Search for the cell housing the specified text and yield its [X, Y] center coordinate. 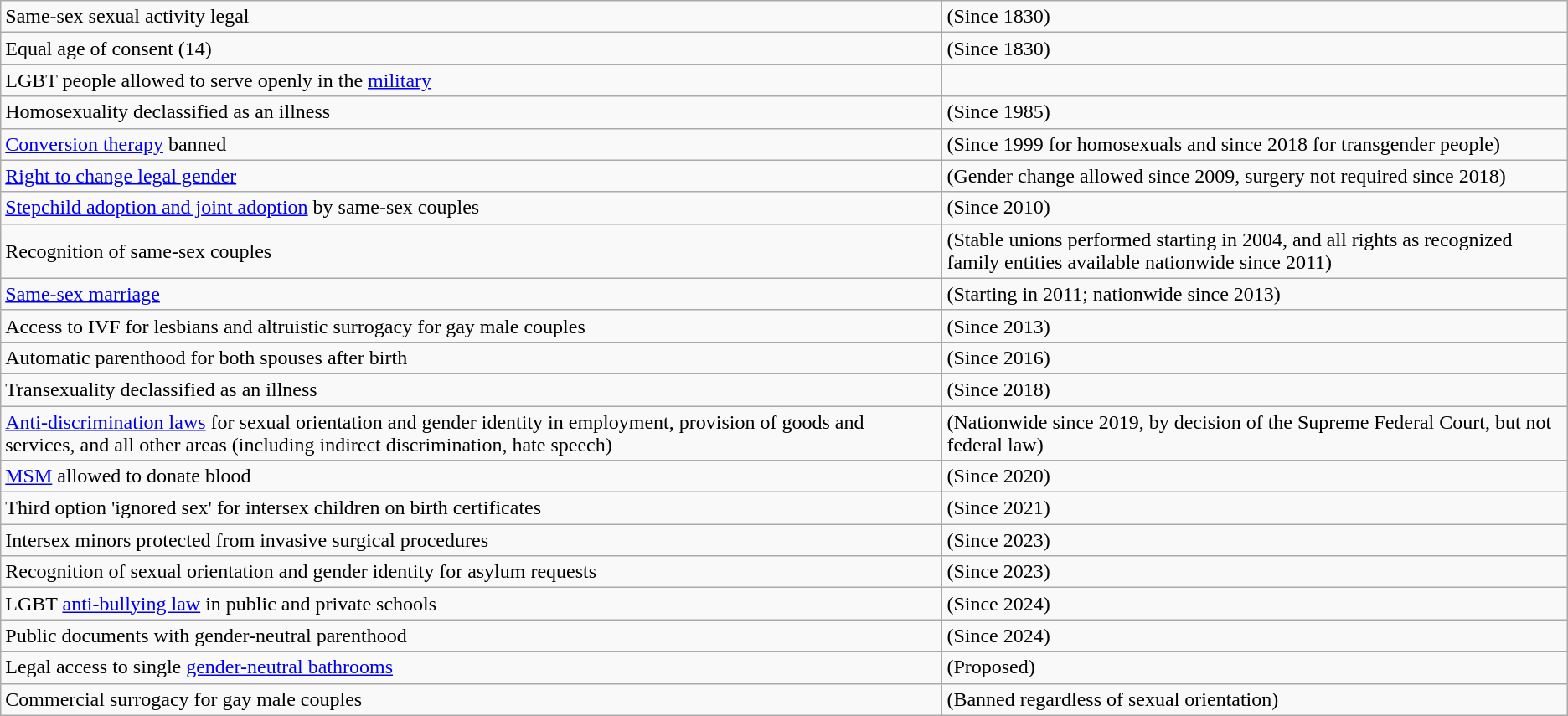
LGBT people allowed to serve openly in the military [472, 80]
Recognition of sexual orientation and gender identity for asylum requests [472, 572]
Homosexuality declassified as an illness [472, 112]
Legal access to single gender-neutral bathrooms [472, 667]
Access to IVF for lesbians and altruistic surrogacy for gay male couples [472, 326]
Transexuality declassified as an illness [472, 389]
(Since 2020) [1255, 476]
(Since 1985) [1255, 112]
(Nationwide since 2019, by decision of the Supreme Federal Court, but not federal law) [1255, 432]
Conversion therapy banned [472, 144]
Intersex minors protected from invasive surgical procedures [472, 540]
(Gender change allowed since 2009, surgery not required since 2018) [1255, 176]
Same-sex sexual activity legal [472, 17]
(Since 2018) [1255, 389]
(Proposed) [1255, 667]
Right to change legal gender [472, 176]
(Since 2021) [1255, 508]
Equal age of consent (14) [472, 49]
Recognition of same-sex couples [472, 251]
(Since 1999 for homosexuals and since 2018 for transgender people) [1255, 144]
Same-sex marriage [472, 294]
(Starting in 2011; nationwide since 2013) [1255, 294]
(Since 2016) [1255, 358]
Public documents with gender-neutral parenthood [472, 636]
LGBT anti-bullying law in public and private schools [472, 604]
Third option 'ignored sex' for intersex children on birth certificates [472, 508]
(Banned regardless of sexual orientation) [1255, 699]
(Since 2010) [1255, 208]
Commercial surrogacy for gay male couples [472, 699]
(Since 2013) [1255, 326]
Automatic parenthood for both spouses after birth [472, 358]
Stepchild adoption and joint adoption by same-sex couples [472, 208]
(Stable unions performed starting in 2004, and all rights as recognized family entities available nationwide since 2011) [1255, 251]
MSM allowed to donate blood [472, 476]
